Determine the [X, Y] coordinate at the center of the cell enclosing the given text.  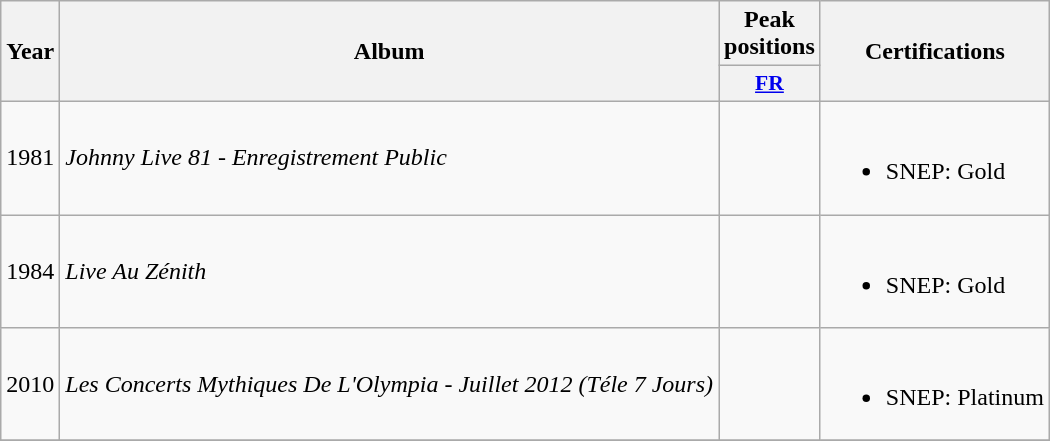
Certifications [934, 52]
Live Au Zénith [390, 270]
2010 [30, 384]
1981 [30, 158]
SNEP: Platinum [934, 384]
Album [390, 52]
Peak positions [770, 34]
1984 [30, 270]
FR [770, 84]
Year [30, 52]
Johnny Live 81 - Enregistrement Public [390, 158]
Les Concerts Mythiques De L'Olympia - Juillet 2012 (Téle 7 Jours) [390, 384]
